From the cell containing the given text, extract its center point as (x, y) coordinate. 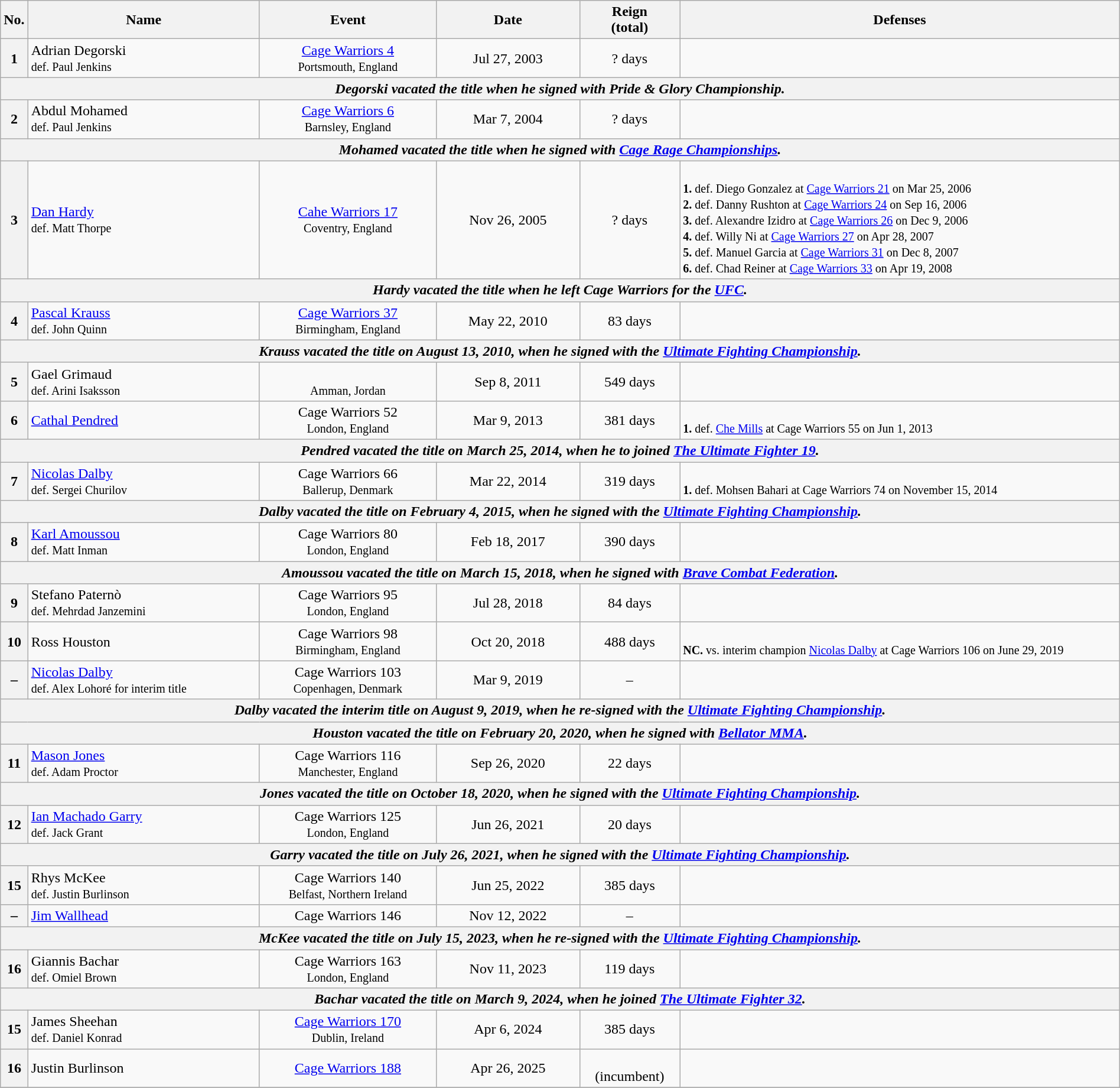
488 days (630, 642)
Gael Grimauddef. Arini Isaksson (144, 382)
6 (14, 420)
No. (14, 20)
2 (14, 119)
Amman, Jordan (347, 382)
Nov 11, 2023 (508, 968)
Dan Hardydef. Matt Thorpe (144, 220)
Mar 7, 2004 (508, 119)
Nov 12, 2022 (508, 915)
Apr 26, 2025 (508, 1068)
Pascal Kraussdef. John Quinn (144, 320)
Cahe Warriors 17 Coventry, England (347, 220)
Jones vacated the title on October 18, 2020, when he signed with the Ultimate Fighting Championship. (560, 794)
4 (14, 320)
1. def. Mohsen Bahari at Cage Warriors 74 on November 15, 2014 (900, 481)
Reign(total) (630, 20)
Cage Warriors 170 Dublin, Ireland (347, 1029)
Dalby vacated the interim title on August 9, 2019, when he re-signed with the Ultimate Fighting Championship. (560, 710)
Karl Amoussoudef. Matt Inman (144, 543)
Cage Warriors 146 (347, 915)
NC. vs. interim champion Nicolas Dalby at Cage Warriors 106 on June 29, 2019 (900, 642)
Cage Warriors 98 Birmingham, England (347, 642)
Jim Wallhead (144, 915)
Nov 26, 2005 (508, 220)
(incumbent) (630, 1068)
Event (347, 20)
Cage Warriors 140 Belfast, Northern Ireland (347, 885)
1. def. Che Mills at Cage Warriors 55 on Jun 1, 2013 (900, 420)
Cage Warriors 37 Birmingham, England (347, 320)
Cage Warriors 116 Manchester, England (347, 764)
Jul 28, 2018 (508, 603)
3 (14, 220)
Sep 8, 2011 (508, 382)
7 (14, 481)
Houston vacated the title on February 20, 2020, when he signed with Bellator MMA. (560, 733)
Cage Warriors 52 London, England (347, 420)
Justin Burlinson (144, 1068)
10 (14, 642)
1 (14, 58)
Defenses (900, 20)
Mar 9, 2019 (508, 680)
Cage Warriors 103 Copenhagen, Denmark (347, 680)
Mar 9, 2013 (508, 420)
Name (144, 20)
Mar 22, 2014 (508, 481)
8 (14, 543)
Cage Warriors 6 Barnsley, England (347, 119)
Cage Warriors 80 London, England (347, 543)
Cage Warriors 66 Ballerup, Denmark (347, 481)
May 22, 2010 (508, 320)
Jul 27, 2003 (508, 58)
Nicolas Dalbydef. Sergei Churilov (144, 481)
James Sheehandef. Daniel Konrad (144, 1029)
Cage Warriors 188 (347, 1068)
Giannis Bachardef. Omiel Brown (144, 968)
Mohamed vacated the title when he signed with Cage Rage Championships. (560, 150)
Adrian Degorskidef. Paul Jenkins (144, 58)
Oct 20, 2018 (508, 642)
Cage Warriors 95 London, England (347, 603)
Rhys McKeedef. Justin Burlinson (144, 885)
Cage Warriors 4Portsmouth, England (347, 58)
Apr 6, 2024 (508, 1029)
84 days (630, 603)
390 days (630, 543)
Feb 18, 2017 (508, 543)
Abdul Mohameddef. Paul Jenkins (144, 119)
Cathal Pendred (144, 420)
Sep 26, 2020 (508, 764)
381 days (630, 420)
549 days (630, 382)
McKee vacated the title on July 15, 2023, when he re-signed with the Ultimate Fighting Championship. (560, 938)
Garry vacated the title on July 26, 2021, when he signed with the Ultimate Fighting Championship. (560, 855)
Cage Warriors 163 London, England (347, 968)
Jun 25, 2022 (508, 885)
Amoussou vacated the title on March 15, 2018, when he signed with Brave Combat Federation. (560, 573)
20 days (630, 824)
12 (14, 824)
Cage Warriors 125 London, England (347, 824)
319 days (630, 481)
83 days (630, 320)
119 days (630, 968)
Jun 26, 2021 (508, 824)
Krauss vacated the title on August 13, 2010, when he signed with the Ultimate Fighting Championship. (560, 351)
Ross Houston (144, 642)
9 (14, 603)
Degorski vacated the title when he signed with Pride & Glory Championship. (560, 89)
22 days (630, 764)
Bachar vacated the title on March 9, 2024, when he joined The Ultimate Fighter 32. (560, 999)
Date (508, 20)
Nicolas Dalbydef. Alex Lohoré for interim title (144, 680)
5 (14, 382)
Hardy vacated the title when he left Cage Warriors for the UFC. (560, 290)
Pendred vacated the title on March 25, 2014, when he to joined The Ultimate Fighter 19. (560, 450)
Stefano Paternòdef. Mehrdad Janzemini (144, 603)
Ian Machado Garrydef. Jack Grant (144, 824)
Dalby vacated the title on February 4, 2015, when he signed with the Ultimate Fighting Championship. (560, 512)
11 (14, 764)
Mason Jonesdef. Adam Proctor (144, 764)
